Determine the [x, y] coordinate at the center of the cell enclosing the given text.  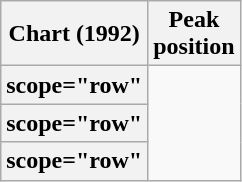
Peakposition [194, 34]
Chart (1992) [74, 34]
